Output the (x, y) coordinate of the center of the cell containing the given text.  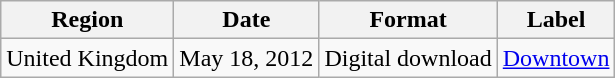
Date (246, 20)
Digital download (408, 58)
Label (556, 20)
United Kingdom (88, 58)
Downtown (556, 58)
Region (88, 20)
Format (408, 20)
May 18, 2012 (246, 58)
